Extract the (x, y) coordinate from the center of the cell holding the provided text.  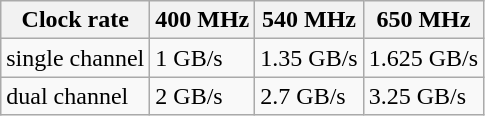
dual channel (76, 96)
2.7 GB/s (309, 96)
650 MHz (423, 20)
1.35 GB/s (309, 58)
1 GB/s (202, 58)
540 MHz (309, 20)
2 GB/s (202, 96)
single channel (76, 58)
1.625 GB/s (423, 58)
400 MHz (202, 20)
Clock rate (76, 20)
3.25 GB/s (423, 96)
